Detect which cell encompasses the target text, then output its [X, Y] center coordinate. 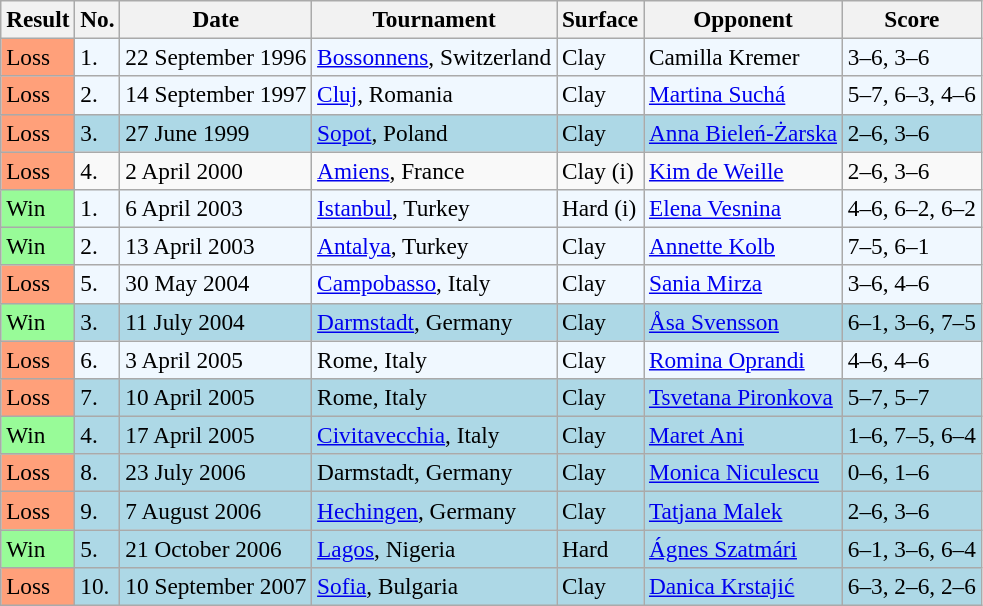
8. [98, 473]
Tsvetana Pironkova [744, 397]
22 September 1996 [216, 57]
Score [912, 19]
Martina Suchá [744, 95]
4–6, 6–2, 6–2 [912, 208]
Sopot, Poland [434, 133]
3–6, 4–6 [912, 284]
6–3, 2–6, 2–6 [912, 586]
Hard (i) [600, 208]
Elena Vesnina [744, 208]
Ágnes Szatmári [744, 548]
Danica Krstajić [744, 586]
3–6, 3–6 [912, 57]
Hard [600, 548]
13 April 2003 [216, 246]
0–6, 1–6 [912, 473]
Romina Oprandi [744, 359]
7 August 2006 [216, 510]
9. [98, 510]
Amiens, France [434, 170]
Sofia, Bulgaria [434, 586]
7–5, 6–1 [912, 246]
6–1, 3–6, 6–4 [912, 548]
5–7, 5–7 [912, 397]
Result [38, 19]
23 July 2006 [216, 473]
17 April 2005 [216, 435]
Lagos, Nigeria [434, 548]
30 May 2004 [216, 284]
Sania Mirza [744, 284]
6 April 2003 [216, 208]
Anna Bieleń-Żarska [744, 133]
14 September 1997 [216, 95]
Opponent [744, 19]
6. [98, 359]
Camilla Kremer [744, 57]
Maret Ani [744, 435]
Surface [600, 19]
No. [98, 19]
10. [98, 586]
10 April 2005 [216, 397]
Istanbul, Turkey [434, 208]
1–6, 7–5, 6–4 [912, 435]
Kim de Weille [744, 170]
Hechingen, Germany [434, 510]
10 September 2007 [216, 586]
2 April 2000 [216, 170]
Antalya, Turkey [434, 246]
3 April 2005 [216, 359]
Civitavecchia, Italy [434, 435]
4–6, 4–6 [912, 359]
Clay (i) [600, 170]
7. [98, 397]
Bossonnens, Switzerland [434, 57]
Monica Niculescu [744, 473]
6–1, 3–6, 7–5 [912, 322]
Tatjana Malek [744, 510]
Campobasso, Italy [434, 284]
Tournament [434, 19]
Åsa Svensson [744, 322]
11 July 2004 [216, 322]
Cluj, Romania [434, 95]
Annette Kolb [744, 246]
5–7, 6–3, 4–6 [912, 95]
Date [216, 19]
27 June 1999 [216, 133]
21 October 2006 [216, 548]
